Output the [X, Y] coordinate of the center of the cell containing the given text.  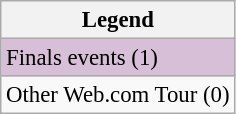
Other Web.com Tour (0) [118, 95]
Finals events (1) [118, 58]
Legend [118, 20]
